Output the (X, Y) coordinate of the center of the cell containing the given text.  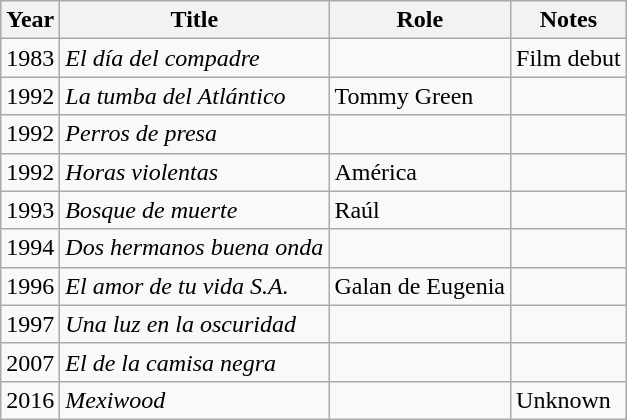
Una luz en la oscuridad (194, 324)
Mexiwood (194, 400)
Bosque de muerte (194, 210)
1983 (30, 58)
Horas violentas (194, 172)
2007 (30, 362)
Film debut (569, 58)
Title (194, 20)
Dos hermanos buena onda (194, 248)
La tumba del Atlántico (194, 96)
América (420, 172)
2016 (30, 400)
El amor de tu vida S.A. (194, 286)
1997 (30, 324)
Galan de Eugenia (420, 286)
1994 (30, 248)
1996 (30, 286)
Raúl (420, 210)
El día del compadre (194, 58)
Tommy Green (420, 96)
El de la camisa negra (194, 362)
Role (420, 20)
Notes (569, 20)
Year (30, 20)
Perros de presa (194, 134)
1993 (30, 210)
Unknown (569, 400)
